Pinpoint the cell where the given text exists, returning its (x, y) midpoint coordinate. 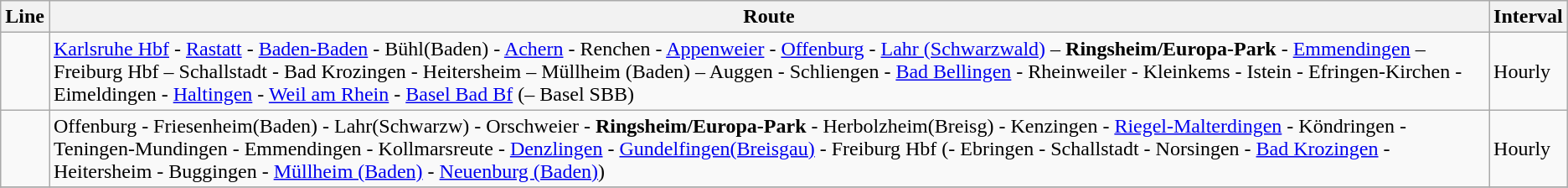
Route (769, 17)
Interval (1529, 17)
Line (25, 17)
